Return (X, Y) of the center of cell containing provided text 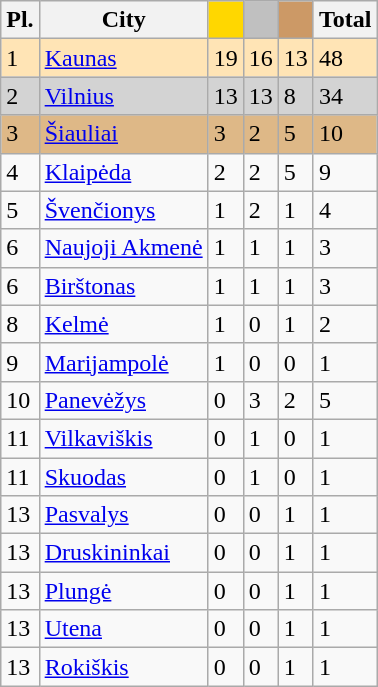
34 (345, 96)
Kelmė (124, 324)
Utena (124, 629)
Skuodas (124, 477)
19 (226, 58)
Druskininkai (124, 553)
Vilnius (124, 96)
Total (345, 20)
Klaipėda (124, 172)
16 (260, 58)
Pl. (20, 20)
Birštonas (124, 286)
Plungė (124, 591)
Panevėžys (124, 400)
Rokiškis (124, 667)
Naujoji Akmenė (124, 248)
48 (345, 58)
Šiauliai (124, 134)
City (124, 20)
Švenčionys (124, 210)
Kaunas (124, 58)
Marijampolė (124, 362)
Vilkaviškis (124, 438)
Pasvalys (124, 515)
